Return [X, Y] of the center of cell containing provided text 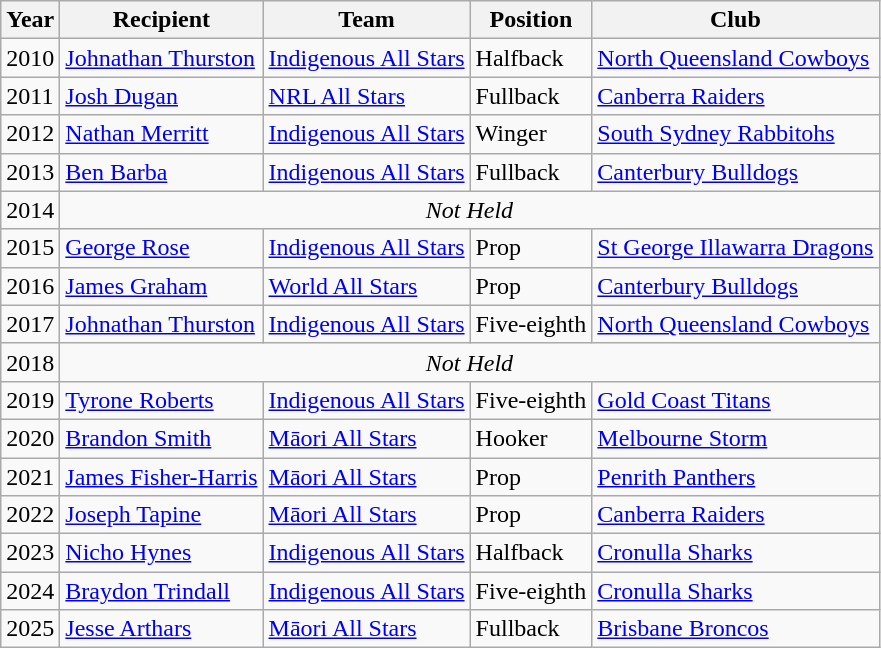
2012 [30, 134]
2024 [30, 591]
Nathan Merritt [162, 134]
World All Stars [366, 286]
George Rose [162, 248]
James Fisher-Harris [162, 477]
Penrith Panthers [736, 477]
Position [531, 20]
2018 [30, 362]
2011 [30, 96]
Jesse Arthars [162, 629]
Recipient [162, 20]
2014 [30, 210]
Year [30, 20]
2019 [30, 400]
Team [366, 20]
Josh Dugan [162, 96]
Joseph Tapine [162, 515]
Melbourne Storm [736, 438]
James Graham [162, 286]
NRL All Stars [366, 96]
Winger [531, 134]
2017 [30, 324]
South Sydney Rabbitohs [736, 134]
St George Illawarra Dragons [736, 248]
2013 [30, 172]
2016 [30, 286]
Club [736, 20]
Hooker [531, 438]
2023 [30, 553]
Ben Barba [162, 172]
2010 [30, 58]
Brandon Smith [162, 438]
2020 [30, 438]
Gold Coast Titans [736, 400]
Brisbane Broncos [736, 629]
2025 [30, 629]
2015 [30, 248]
Tyrone Roberts [162, 400]
Braydon Trindall [162, 591]
2022 [30, 515]
2021 [30, 477]
Nicho Hynes [162, 553]
